Detect which cell encompasses the target text, then output its (X, Y) center coordinate. 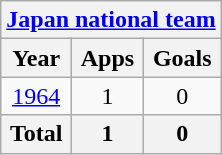
1964 (36, 96)
Year (36, 58)
Goals (182, 58)
Total (36, 134)
Japan national team (111, 20)
Apps (108, 58)
